Return [x, y] of the center of cell containing provided text 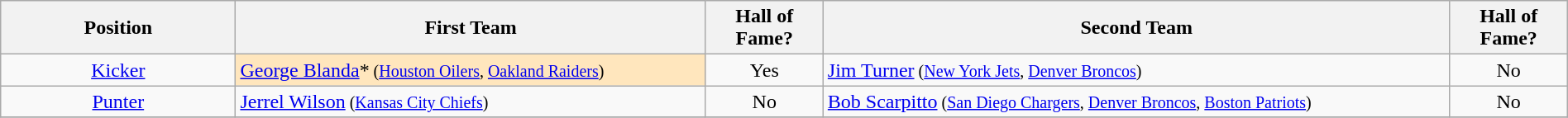
Jerrel Wilson (Kansas City Chiefs) [471, 101]
Jim Turner (New York Jets, Denver Broncos) [1136, 70]
Bob Scarpitto (San Diego Chargers, Denver Broncos, Boston Patriots) [1136, 101]
George Blanda* (Houston Oilers, Oakland Raiders) [471, 70]
Kicker [118, 70]
Position [118, 28]
Second Team [1136, 28]
First Team [471, 28]
Yes [764, 70]
Punter [118, 101]
